Locate the cell with the specified text and output its [x, y] center coordinate. 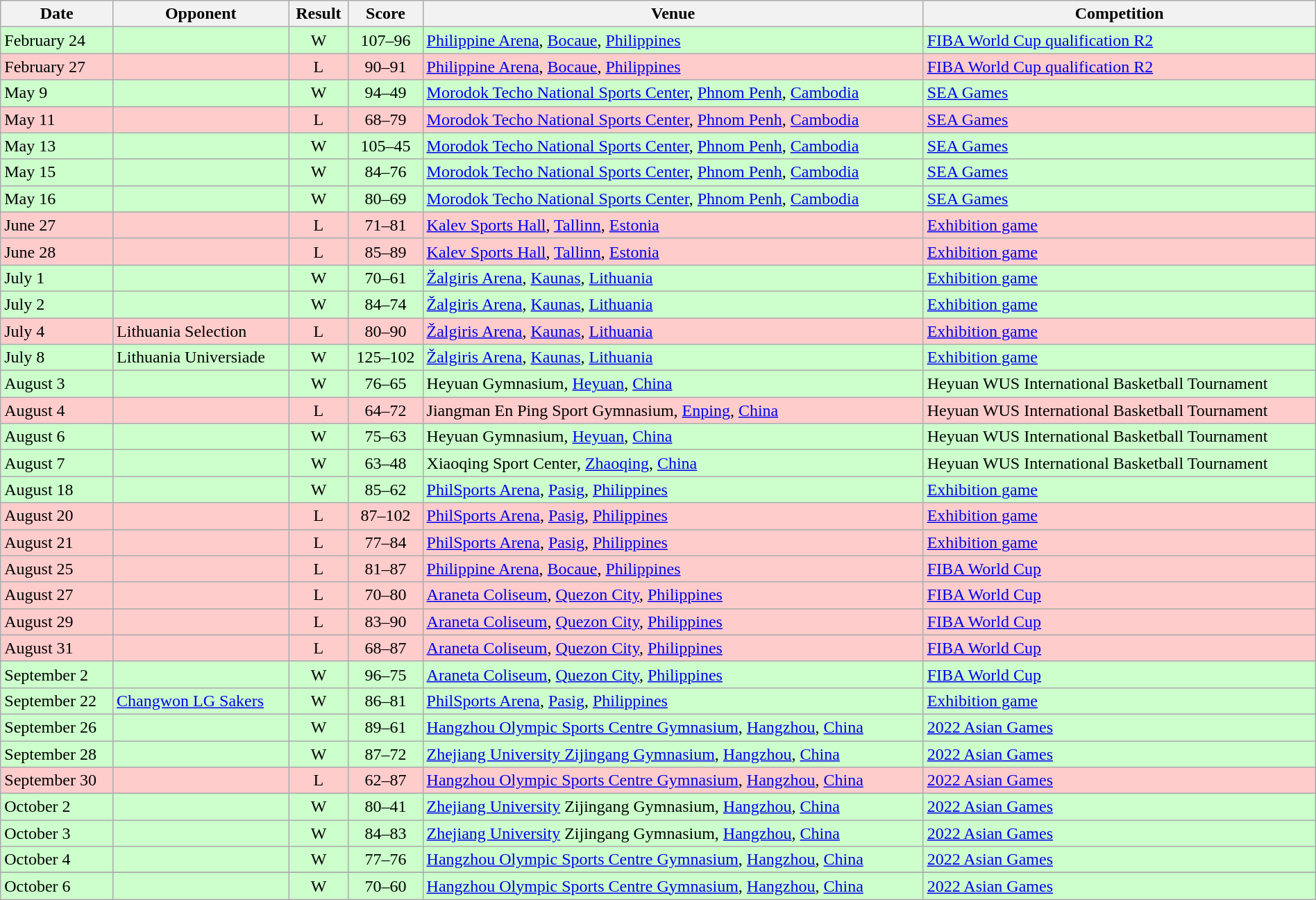
October 6 [57, 886]
Competition [1119, 14]
October 4 [57, 860]
85–89 [386, 251]
Jiangman En Ping Sport Gymnasium, Enping, China [673, 410]
96–75 [386, 674]
80–90 [386, 331]
63–48 [386, 463]
July 4 [57, 331]
August 3 [57, 384]
77–84 [386, 542]
105–45 [386, 146]
80–41 [386, 807]
September 26 [57, 727]
February 24 [57, 40]
81–87 [386, 569]
February 27 [57, 67]
68–87 [386, 648]
86–81 [386, 701]
Opponent [201, 14]
May 13 [57, 146]
August 25 [57, 569]
62–87 [386, 781]
May 9 [57, 93]
84–83 [386, 833]
84–74 [386, 304]
Lithuania Universiade [201, 358]
Lithuania Selection [201, 331]
September 28 [57, 753]
August 27 [57, 595]
September 22 [57, 701]
89–61 [386, 727]
87–102 [386, 516]
94–49 [386, 93]
70–80 [386, 595]
July 8 [57, 358]
July 1 [57, 278]
84–76 [386, 172]
July 2 [57, 304]
May 15 [57, 172]
76–65 [386, 384]
May 11 [57, 119]
70–60 [386, 886]
87–72 [386, 753]
August 4 [57, 410]
107–96 [386, 40]
August 20 [57, 516]
October 3 [57, 833]
70–61 [386, 278]
June 27 [57, 225]
64–72 [386, 410]
September 30 [57, 781]
September 2 [57, 674]
August 21 [57, 542]
June 28 [57, 251]
Venue [673, 14]
Date [57, 14]
75–63 [386, 437]
Result [319, 14]
90–91 [386, 67]
68–79 [386, 119]
Xiaoqing Sport Center, Zhaoqing, China [673, 463]
85–62 [386, 490]
August 7 [57, 463]
Score [386, 14]
125–102 [386, 358]
August 29 [57, 622]
Changwon LG Sakers [201, 701]
August 31 [57, 648]
83–90 [386, 622]
77–76 [386, 860]
71–81 [386, 225]
May 16 [57, 199]
August 18 [57, 490]
80–69 [386, 199]
August 6 [57, 437]
October 2 [57, 807]
